From the cell containing the given text, extract its center point as (X, Y) coordinate. 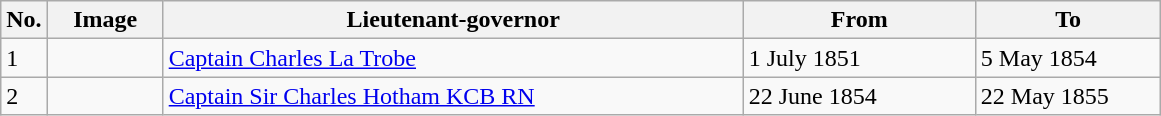
1 July 1851 (859, 58)
Captain Sir Charles Hotham KCB RN (453, 96)
Captain Charles La Trobe (453, 58)
Image (105, 20)
5 May 1854 (1068, 58)
No. (24, 20)
22 May 1855 (1068, 96)
From (859, 20)
1 (24, 58)
2 (24, 96)
To (1068, 20)
Lieutenant-governor (453, 20)
22 June 1854 (859, 96)
